Return [x, y] of the center of cell containing provided text 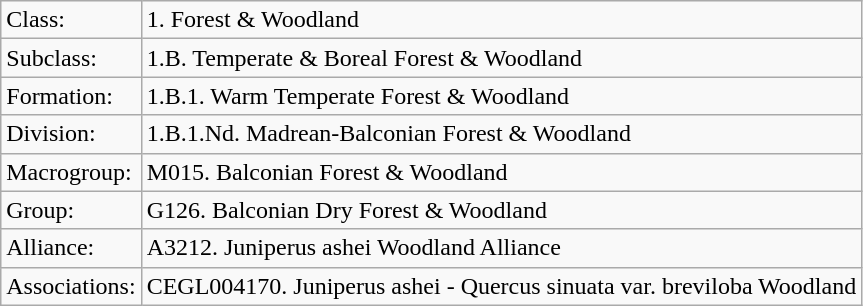
Macrogroup: [71, 172]
Subclass: [71, 58]
Class: [71, 20]
1. Forest & Woodland [502, 20]
Group: [71, 210]
Division: [71, 134]
Alliance: [71, 248]
Associations: [71, 286]
A3212. Juniperus ashei Woodland Alliance [502, 248]
1.B. Temperate & Boreal Forest & Woodland [502, 58]
M015. Balconian Forest & Woodland [502, 172]
Formation: [71, 96]
1.B.1.Nd. Madrean-Balconian Forest & Woodland [502, 134]
G126. Balconian Dry Forest & Woodland [502, 210]
1.B.1. Warm Temperate Forest & Woodland [502, 96]
CEGL004170. Juniperus ashei - Quercus sinuata var. breviloba Woodland [502, 286]
